Return [X, Y] of the center of cell containing provided text 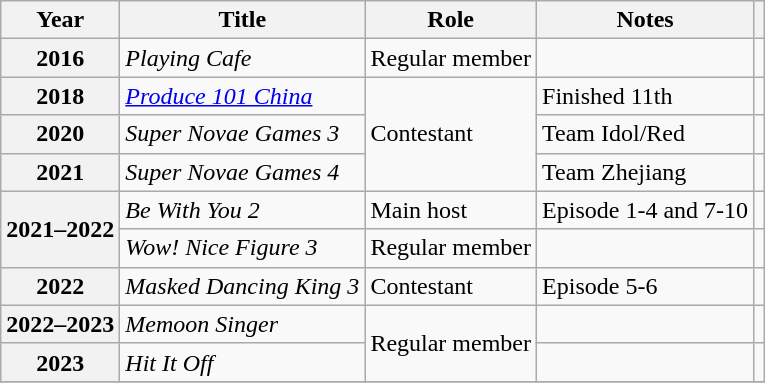
Main host [451, 210]
2022–2023 [60, 324]
Episode 1-4 and 7-10 [646, 210]
Masked Dancing King 3 [242, 286]
Year [60, 20]
Produce 101 China [242, 96]
2016 [60, 58]
2020 [60, 134]
Memoon Singer [242, 324]
Title [242, 20]
Team Zhejiang [646, 172]
2023 [60, 362]
Role [451, 20]
Super Novae Games 4 [242, 172]
Team Idol/Red [646, 134]
2022 [60, 286]
Hit It Off [242, 362]
Episode 5-6 [646, 286]
Finished 11th [646, 96]
Be With You 2 [242, 210]
2018 [60, 96]
2021–2022 [60, 229]
Notes [646, 20]
2021 [60, 172]
Playing Cafe [242, 58]
Wow! Nice Figure 3 [242, 248]
Super Novae Games 3 [242, 134]
